Detect which cell encompasses the target text, then output its (X, Y) center coordinate. 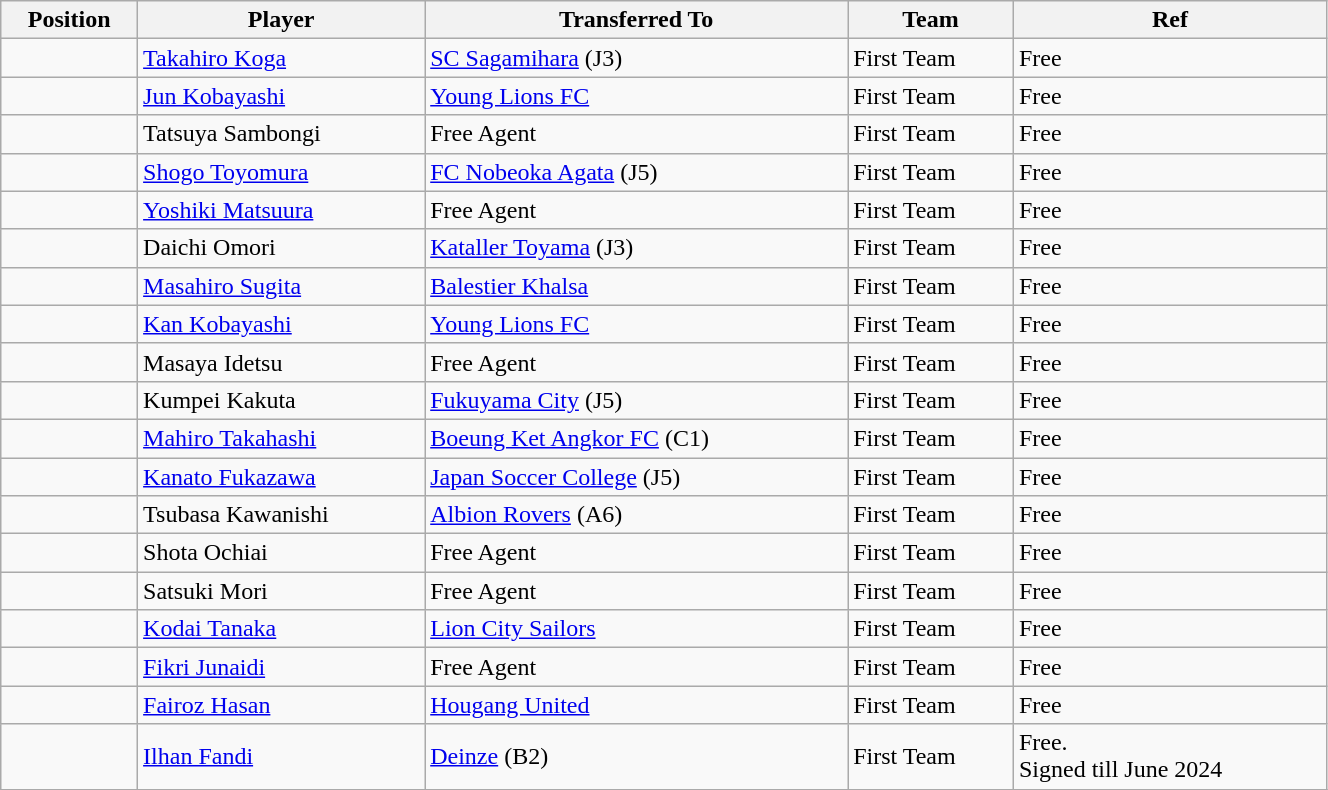
FC Nobeoka Agata (J5) (636, 172)
Japan Soccer College (J5) (636, 477)
Position (70, 20)
Fukuyama City (J5) (636, 400)
Boeung Ket Angkor FC (C1) (636, 438)
Balestier Khalsa (636, 286)
Tsubasa Kawanishi (282, 515)
Deinze (B2) (636, 756)
Daichi Omori (282, 248)
Fikri Junaidi (282, 667)
Fairoz Hasan (282, 705)
Player (282, 20)
Hougang United (636, 705)
Takahiro Koga (282, 58)
Shogo Toyomura (282, 172)
Albion Rovers (A6) (636, 515)
Tatsuya Sambongi (282, 134)
Ilhan Fandi (282, 756)
Kataller Toyama (J3) (636, 248)
Ref (1170, 20)
Satsuki Mori (282, 591)
SC Sagamihara (J3) (636, 58)
Masahiro Sugita (282, 286)
Kodai Tanaka (282, 629)
Team (931, 20)
Free. Signed till June 2024 (1170, 756)
Jun Kobayashi (282, 96)
Kanato Fukazawa (282, 477)
Mahiro Takahashi (282, 438)
Kumpei Kakuta (282, 400)
Kan Kobayashi (282, 324)
Transferred To (636, 20)
Shota Ochiai (282, 553)
Yoshiki Matsuura (282, 210)
Masaya Idetsu (282, 362)
Lion City Sailors (636, 629)
